Return [X, Y] of the center of cell containing provided text 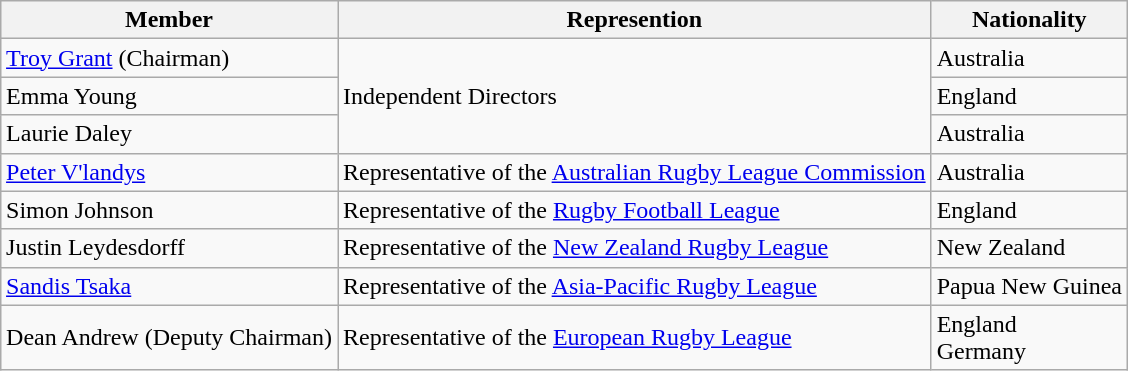
Dean Andrew (Deputy Chairman) [170, 338]
Independent Directors [635, 96]
Papua New Guinea [1029, 286]
Nationality [1029, 20]
Peter V'landys [170, 172]
Sandis Tsaka [170, 286]
Representative of the Asia-Pacific Rugby League [635, 286]
Representative of the Australian Rugby League Commission [635, 172]
Troy Grant (Chairman) [170, 58]
New Zealand [1029, 248]
England Germany [1029, 338]
Represention [635, 20]
Representative of the European Rugby League [635, 338]
Justin Leydesdorff [170, 248]
Representative of the New Zealand Rugby League [635, 248]
Emma Young [170, 96]
Representative of the Rugby Football League [635, 210]
Laurie Daley [170, 134]
Member [170, 20]
Simon Johnson [170, 210]
